Determine the (X, Y) coordinate at the center of the cell enclosing the given text.  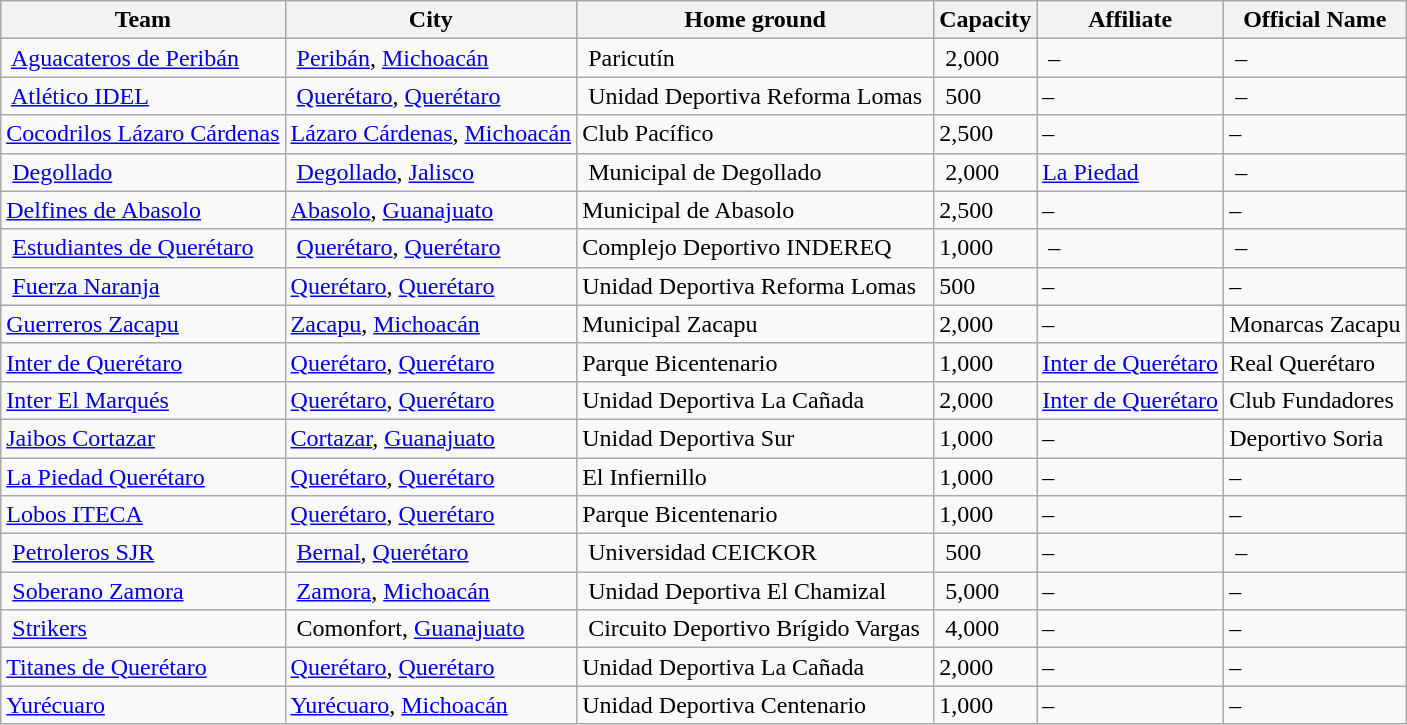
Municipal de Abasolo (756, 210)
Jaibos Cortazar (143, 438)
Official Name (1315, 20)
Unidad Deportiva Centenario (756, 705)
Titanes de Querétaro (143, 667)
Home ground (756, 20)
Club Pacífico (756, 134)
Aguacateros de Peribán (143, 58)
Municipal de Degollado (756, 172)
Delfines de Abasolo (143, 210)
Peribán, Michoacán (431, 58)
Atlético IDEL (143, 96)
Universidad CEICKOR (756, 553)
Complejo Deportivo INDEREQ (756, 248)
Yurécuaro, Michoacán (431, 705)
Paricutín (756, 58)
Circuito Deportivo Brígido Vargas (756, 629)
El Infiernillo (756, 477)
Lobos ITECA (143, 515)
Deportivo Soria (1315, 438)
Zacapu, Michoacán (431, 324)
Unidad Deportiva Sur (756, 438)
City (431, 20)
Zamora, Michoacán (431, 591)
Unidad Deportiva El Chamizal (756, 591)
Guerreros Zacapu (143, 324)
Cortazar, Guanajuato (431, 438)
Bernal, Querétaro (431, 553)
Lázaro Cárdenas, Michoacán (431, 134)
Degollado (143, 172)
Petroleros SJR (143, 553)
Strikers (143, 629)
Monarcas Zacapu (1315, 324)
Team (143, 20)
Fuerza Naranja (143, 286)
Affiliate (1130, 20)
La Piedad Querétaro (143, 477)
Degollado, Jalisco (431, 172)
Inter El Marqués (143, 400)
Abasolo, Guanajuato (431, 210)
4,000 (986, 629)
Cocodrilos Lázaro Cárdenas (143, 134)
Capacity (986, 20)
Municipal Zacapu (756, 324)
Soberano Zamora (143, 591)
La Piedad (1130, 172)
5,000 (986, 591)
Comonfort, Guanajuato (431, 629)
Yurécuaro (143, 705)
Club Fundadores (1315, 400)
Real Querétaro (1315, 362)
Estudiantes de Querétaro (143, 248)
